Capture the cell that displays the provided text and extract its [x, y] central coordinate. 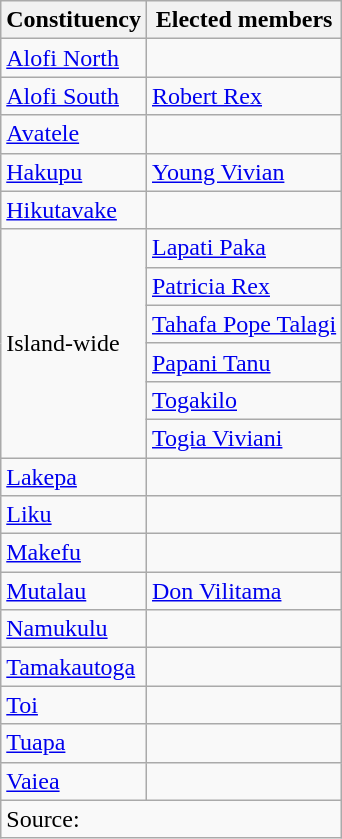
Alofi North [74, 58]
Togia Viviani [244, 438]
Mutalau [74, 591]
Liku [74, 515]
Vaiea [74, 781]
Robert Rex [244, 96]
Makefu [74, 553]
Hikutavake [74, 210]
Togakilo [244, 400]
Toi [74, 705]
Lapati Paka [244, 248]
Tamakautoga [74, 667]
Island-wide [74, 343]
Young Vivian [244, 172]
Constituency [74, 20]
Source: [172, 819]
Hakupu [74, 172]
Elected members [244, 20]
Namukulu [74, 629]
Papani Tanu [244, 362]
Patricia Rex [244, 286]
Alofi South [74, 96]
Don Vilitama [244, 591]
Tuapa [74, 743]
Tahafa Pope Talagi [244, 324]
Avatele [74, 134]
Lakepa [74, 477]
